Capture the cell that displays the provided text and extract its [X, Y] central coordinate. 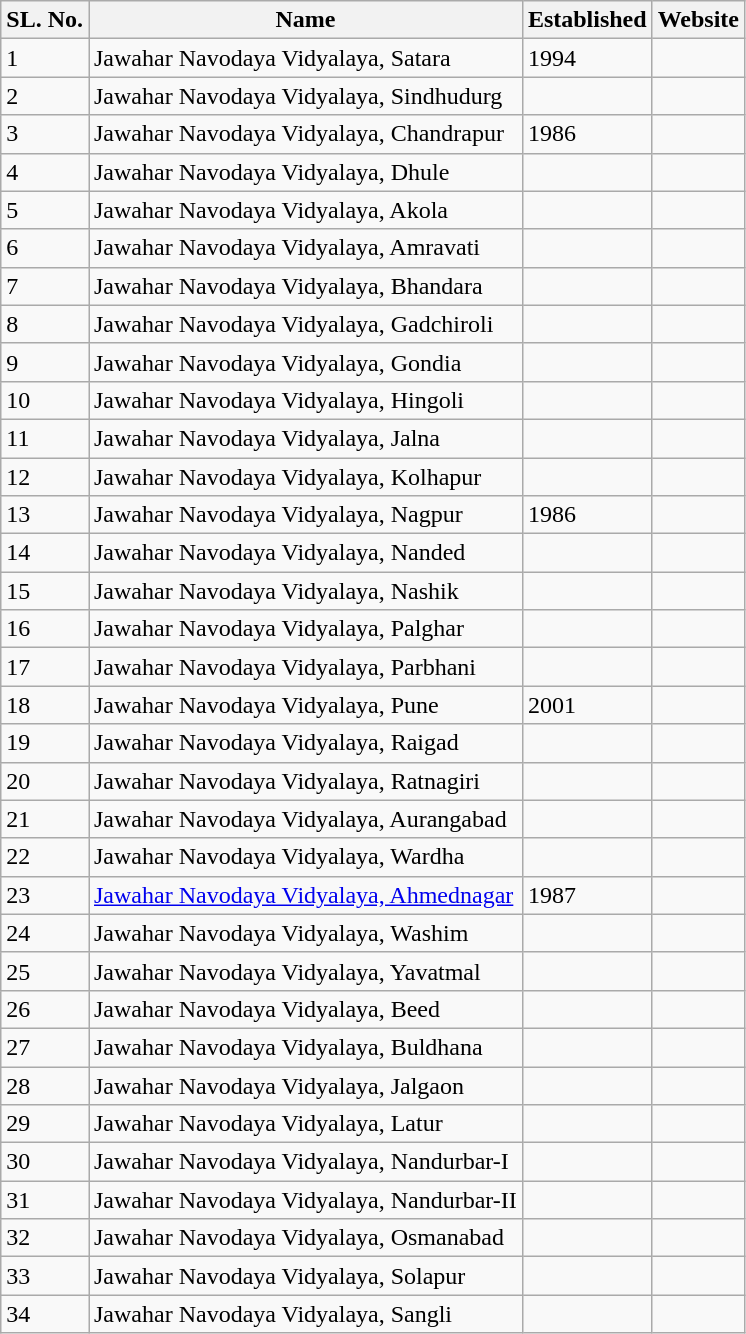
2 [45, 96]
28 [45, 1085]
Jawahar Navodaya Vidyalaya, Ahmednagar [305, 895]
Jawahar Navodaya Vidyalaya, Gadchiroli [305, 324]
Jawahar Navodaya Vidyalaya, Palghar [305, 629]
Jawahar Navodaya Vidyalaya, Yavatmal [305, 971]
29 [45, 1124]
1987 [587, 895]
Jawahar Navodaya Vidyalaya, Dhule [305, 172]
Jawahar Navodaya Vidyalaya, Washim [305, 933]
Jawahar Navodaya Vidyalaya, Amravati [305, 248]
31 [45, 1200]
10 [45, 400]
Established [587, 20]
14 [45, 553]
27 [45, 1047]
SL. No. [45, 20]
Jawahar Navodaya Vidyalaya, Aurangabad [305, 819]
Jawahar Navodaya Vidyalaya, Jalna [305, 438]
Jawahar Navodaya Vidyalaya, Beed [305, 1009]
13 [45, 515]
Name [305, 20]
Jawahar Navodaya Vidyalaya, Solapur [305, 1276]
Jawahar Navodaya Vidyalaya, Nandurbar-I [305, 1162]
3 [45, 134]
17 [45, 667]
Jawahar Navodaya Vidyalaya, Nanded [305, 553]
Jawahar Navodaya Vidyalaya, Hingoli [305, 400]
Jawahar Navodaya Vidyalaya, Buldhana [305, 1047]
4 [45, 172]
12 [45, 477]
Jawahar Navodaya Vidyalaya, Bhandara [305, 286]
Jawahar Navodaya Vidyalaya, Akola [305, 210]
34 [45, 1314]
Jawahar Navodaya Vidyalaya, Wardha [305, 857]
Jawahar Navodaya Vidyalaya, Ratnagiri [305, 781]
Jawahar Navodaya Vidyalaya, Pune [305, 705]
6 [45, 248]
20 [45, 781]
1994 [587, 58]
Jawahar Navodaya Vidyalaya, Sindhudurg [305, 96]
Jawahar Navodaya Vidyalaya, Nagpur [305, 515]
1 [45, 58]
25 [45, 971]
9 [45, 362]
8 [45, 324]
30 [45, 1162]
Jawahar Navodaya Vidyalaya, Osmanabad [305, 1238]
32 [45, 1238]
Website [698, 20]
11 [45, 438]
19 [45, 743]
Jawahar Navodaya Vidyalaya, Kolhapur [305, 477]
18 [45, 705]
7 [45, 286]
Jawahar Navodaya Vidyalaya, Raigad [305, 743]
2001 [587, 705]
Jawahar Navodaya Vidyalaya, Nashik [305, 591]
Jawahar Navodaya Vidyalaya, Latur [305, 1124]
Jawahar Navodaya Vidyalaya, Chandrapur [305, 134]
22 [45, 857]
Jawahar Navodaya Vidyalaya, Jalgaon [305, 1085]
21 [45, 819]
Jawahar Navodaya Vidyalaya, Satara [305, 58]
23 [45, 895]
24 [45, 933]
33 [45, 1276]
16 [45, 629]
Jawahar Navodaya Vidyalaya, Nandurbar-II [305, 1200]
Jawahar Navodaya Vidyalaya, Sangli [305, 1314]
15 [45, 591]
5 [45, 210]
26 [45, 1009]
Jawahar Navodaya Vidyalaya, Gondia [305, 362]
Jawahar Navodaya Vidyalaya, Parbhani [305, 667]
